Find where the given text appears and provide that cell's center as [X, Y] coordinate. 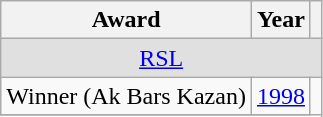
Award [126, 20]
Year [280, 20]
RSL [162, 58]
1998 [280, 96]
Winner (Ak Bars Kazan) [126, 96]
